Detect which cell encompasses the target text, then output its (X, Y) center coordinate. 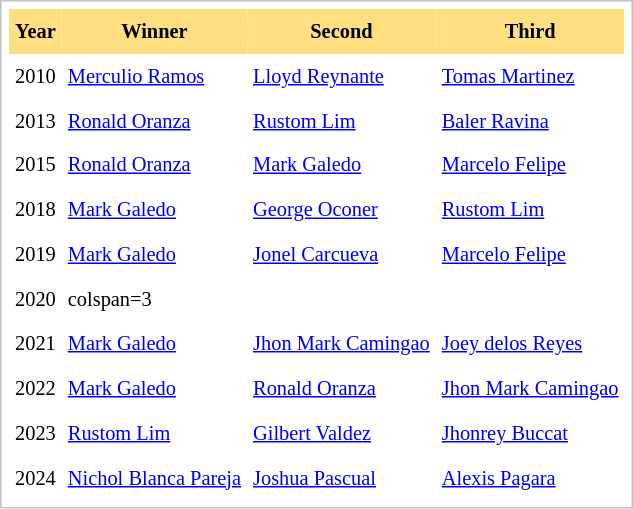
Alexis Pagara (530, 478)
Tomas Martinez (530, 76)
2021 (36, 344)
Year (36, 32)
2020 (36, 300)
Winner (154, 32)
Nichol Blanca Pareja (154, 478)
Jonel Carcueva (342, 254)
2013 (36, 120)
2023 (36, 434)
Baler Ravina (530, 120)
Second (342, 32)
Joey delos Reyes (530, 344)
Jhonrey Buccat (530, 434)
2018 (36, 210)
colspan=3 (154, 300)
Gilbert Valdez (342, 434)
Merculio Ramos (154, 76)
2015 (36, 166)
Joshua Pascual (342, 478)
Third (530, 32)
2019 (36, 254)
2024 (36, 478)
2022 (36, 388)
Lloyd Reynante (342, 76)
2010 (36, 76)
George Oconer (342, 210)
